From the cell containing the given text, extract its center point as (x, y) coordinate. 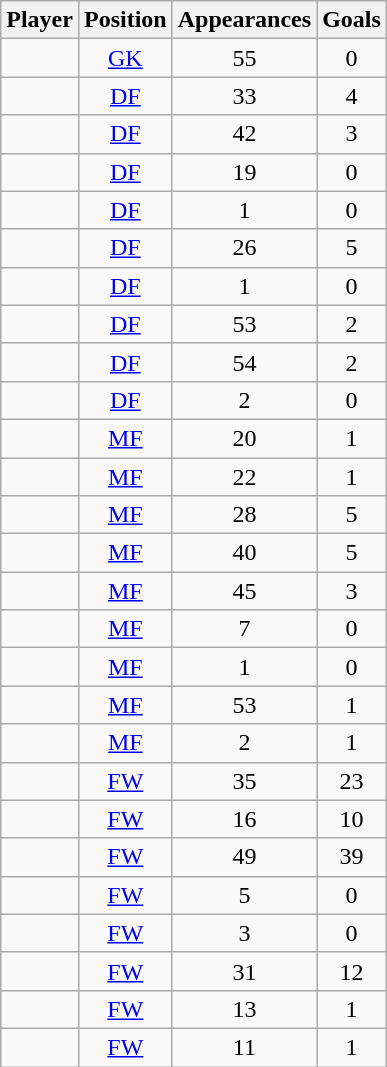
42 (244, 134)
31 (244, 971)
39 (352, 857)
54 (244, 362)
Position (125, 20)
49 (244, 857)
4 (352, 96)
GK (125, 58)
Appearances (244, 20)
19 (244, 172)
22 (244, 477)
16 (244, 819)
26 (244, 248)
23 (352, 781)
13 (244, 1009)
40 (244, 553)
7 (244, 629)
28 (244, 515)
10 (352, 819)
Player (40, 20)
35 (244, 781)
20 (244, 438)
55 (244, 58)
12 (352, 971)
Goals (352, 20)
45 (244, 591)
11 (244, 1047)
33 (244, 96)
